Return the [x, y] coordinate for the center point of the cell that contains the specified text.  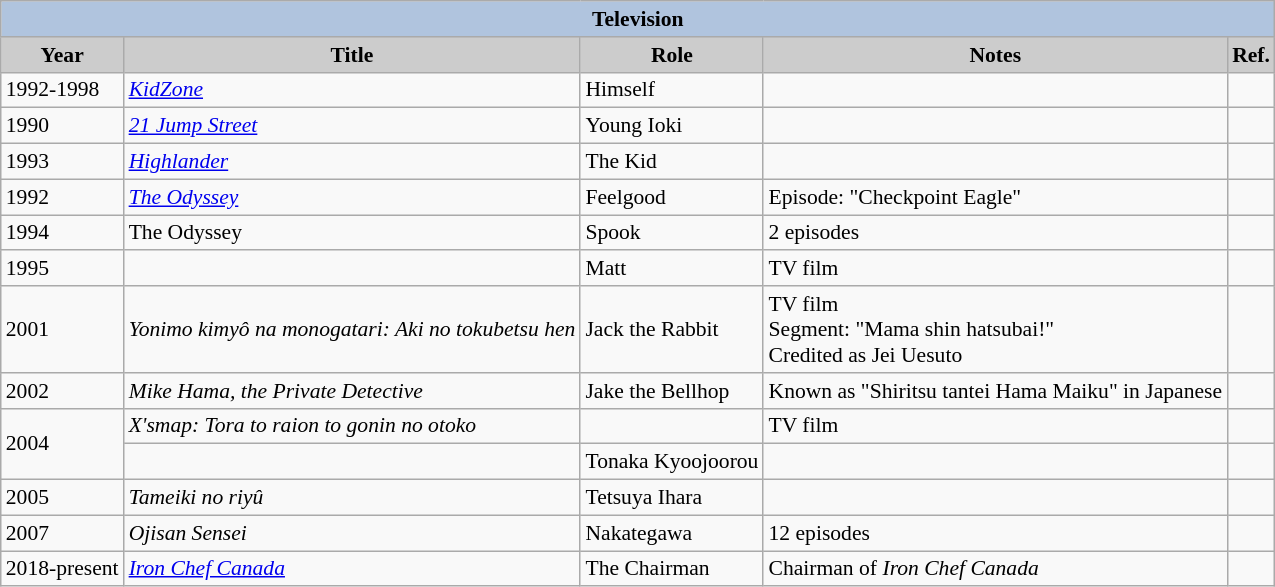
Year [62, 55]
2018-present [62, 569]
1992-1998 [62, 90]
1993 [62, 162]
1992 [62, 197]
Iron Chef Canada [352, 569]
X'smap: Tora to raion to gonin no otoko [352, 426]
Ref. [1251, 55]
2007 [62, 533]
Ojisan Sensei [352, 533]
2001 [62, 330]
Known as "Shiritsu tantei Hama Maiku" in Japanese [995, 391]
12 episodes [995, 533]
2004 [62, 444]
Role [672, 55]
The Kid [672, 162]
KidZone [352, 90]
Tameiki no riyû [352, 498]
Television [638, 19]
21 Jump Street [352, 126]
Tonaka Kyoojoorou [672, 462]
Feelgood [672, 197]
Chairman of Iron Chef Canada [995, 569]
2005 [62, 498]
Himself [672, 90]
Spook [672, 233]
Nakategawa [672, 533]
1994 [62, 233]
Tetsuya Ihara [672, 498]
2 episodes [995, 233]
Jack the Rabbit [672, 330]
Yonimo kimyô na monogatari: Aki no tokubetsu hen [352, 330]
Young Ioki [672, 126]
Matt [672, 269]
The Chairman [672, 569]
TV film Segment: "Mama shin hatsubai!" Credited as Jei Uesuto [995, 330]
1990 [62, 126]
Episode: "Checkpoint Eagle" [995, 197]
Notes [995, 55]
Mike Hama, the Private Detective [352, 391]
2002 [62, 391]
Highlander [352, 162]
Title [352, 55]
1995 [62, 269]
Jake the Bellhop [672, 391]
